Provide the [X, Y] coordinate of the cell's center where the given text is located.  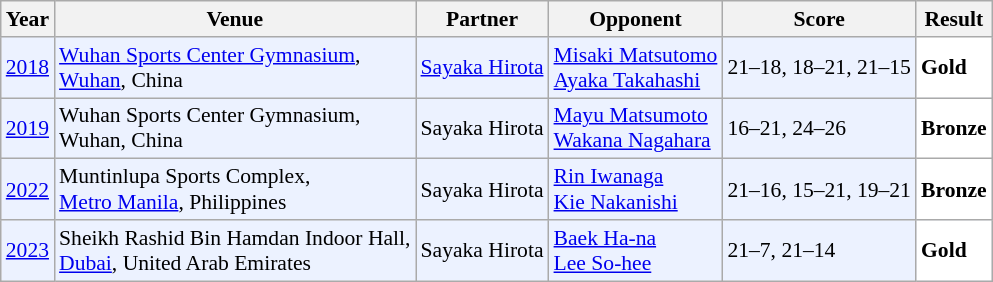
21–16, 15–21, 19–21 [819, 190]
Sheikh Rashid Bin Hamdan Indoor Hall,Dubai, United Arab Emirates [234, 250]
Mayu Matsumoto Wakana Nagahara [636, 128]
Rin Iwanaga Kie Nakanishi [636, 190]
Muntinlupa Sports Complex,Metro Manila, Philippines [234, 190]
Opponent [636, 19]
Year [28, 19]
2019 [28, 128]
Baek Ha-na Lee So-hee [636, 250]
21–18, 18–21, 21–15 [819, 68]
2023 [28, 250]
Result [954, 19]
Venue [234, 19]
Partner [482, 19]
Score [819, 19]
Misaki Matsutomo Ayaka Takahashi [636, 68]
2022 [28, 190]
21–7, 21–14 [819, 250]
16–21, 24–26 [819, 128]
2018 [28, 68]
